Scan for the cell matching the given text and deliver its (X, Y) coordinate at center. 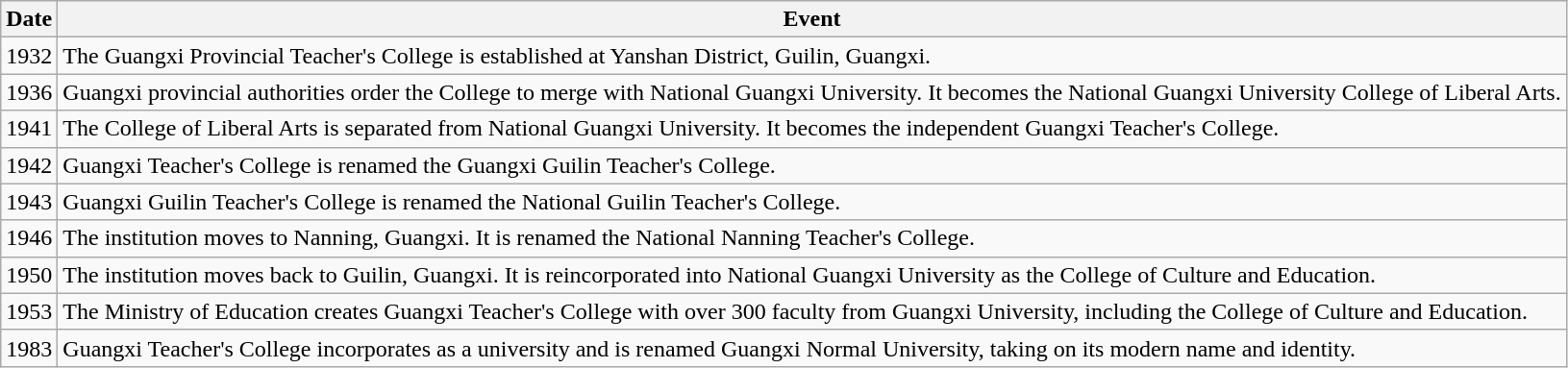
1943 (29, 202)
Event (811, 19)
The institution moves back to Guilin, Guangxi. It is reincorporated into National Guangxi University as the College of Culture and Education. (811, 275)
1932 (29, 56)
1946 (29, 238)
1953 (29, 311)
1936 (29, 92)
Date (29, 19)
Guangxi Teacher's College is renamed the Guangxi Guilin Teacher's College. (811, 165)
1983 (29, 348)
The institution moves to Nanning, Guangxi. It is renamed the National Nanning Teacher's College. (811, 238)
1942 (29, 165)
1941 (29, 129)
1950 (29, 275)
Guangxi Teacher's College incorporates as a university and is renamed Guangxi Normal University, taking on its modern name and identity. (811, 348)
The Guangxi Provincial Teacher's College is established at Yanshan District, Guilin, Guangxi. (811, 56)
The College of Liberal Arts is separated from National Guangxi University. It becomes the independent Guangxi Teacher's College. (811, 129)
Guangxi Guilin Teacher's College is renamed the National Guilin Teacher's College. (811, 202)
